Return [X, Y] of the center of cell containing provided text 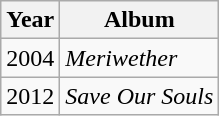
2004 [30, 58]
Year [30, 20]
Album [140, 20]
Meriwether [140, 58]
2012 [30, 96]
Save Our Souls [140, 96]
